Find where the given text appears and provide that cell's center as (x, y) coordinate. 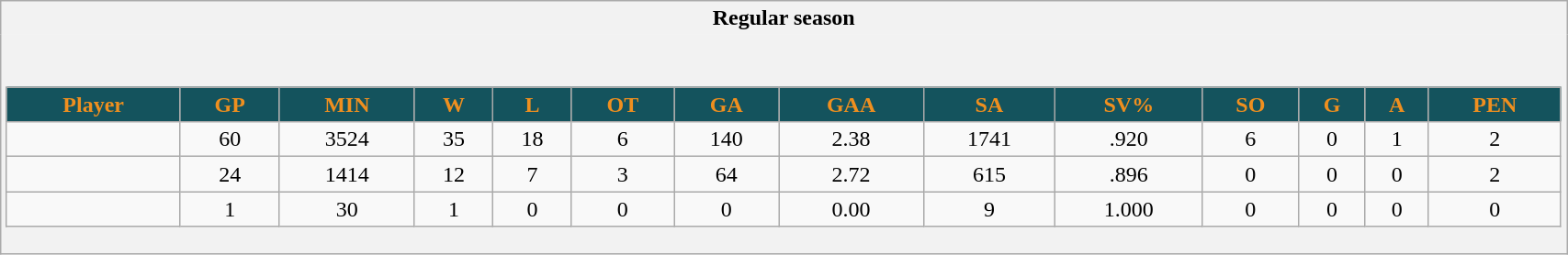
1741 (989, 139)
18 (533, 139)
60 (230, 139)
2.72 (851, 174)
0.00 (851, 209)
GA (728, 105)
2.38 (851, 139)
.920 (1129, 139)
SA (989, 105)
12 (454, 174)
W (454, 105)
1.000 (1129, 209)
64 (728, 174)
.896 (1129, 174)
A (1396, 105)
G (1332, 105)
7 (533, 174)
3 (623, 174)
OT (623, 105)
30 (347, 209)
GAA (851, 105)
Regular season (784, 18)
L (533, 105)
140 (728, 139)
SV% (1129, 105)
3524 (347, 139)
MIN (347, 105)
35 (454, 139)
Player (94, 105)
9 (989, 209)
GP (230, 105)
SO (1251, 105)
1414 (347, 174)
615 (989, 174)
24 (230, 174)
PEN (1495, 105)
